For the text-containing cell, return its midpoint in [x, y] coordinate format. 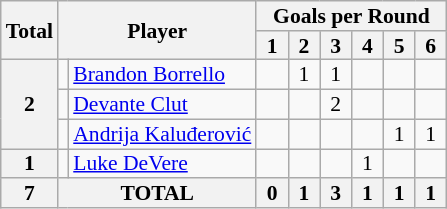
Brandon Borrello [162, 75]
Player [157, 30]
7 [30, 193]
6 [431, 46]
Total [30, 30]
Andrija Kaluđerović [162, 134]
Devante Clut [162, 105]
Luke DeVere [162, 164]
4 [367, 46]
TOTAL [157, 193]
5 [399, 46]
Goals per Round [351, 16]
0 [272, 193]
